Extract the [X, Y] coordinate from the center of the cell holding the provided text.  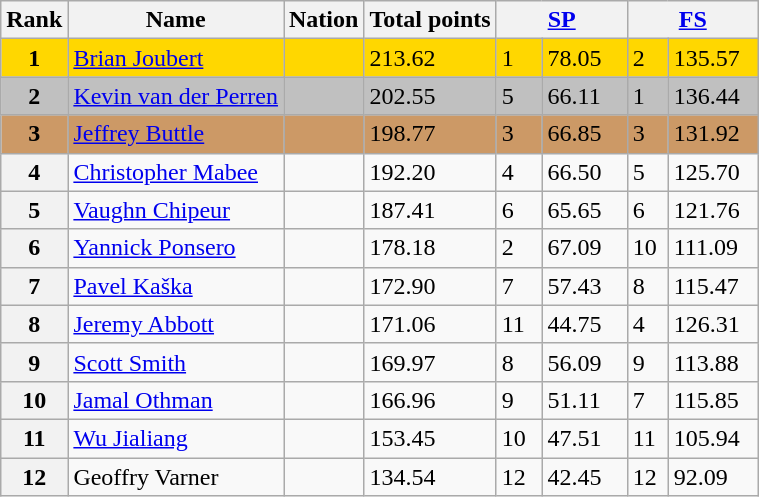
198.77 [430, 134]
121.76 [713, 210]
66.50 [584, 172]
113.88 [713, 362]
213.62 [430, 58]
135.57 [713, 58]
126.31 [713, 324]
Rank [34, 20]
47.51 [584, 438]
178.18 [430, 248]
Vaughn Chipeur [176, 210]
187.41 [430, 210]
192.20 [430, 172]
Scott Smith [176, 362]
Kevin van der Perren [176, 96]
Jeffrey Buttle [176, 134]
78.05 [584, 58]
125.70 [713, 172]
66.11 [584, 96]
65.65 [584, 210]
153.45 [430, 438]
42.45 [584, 477]
Total points [430, 20]
166.96 [430, 400]
172.90 [430, 286]
111.09 [713, 248]
115.85 [713, 400]
134.54 [430, 477]
105.94 [713, 438]
57.43 [584, 286]
44.75 [584, 324]
FS [692, 20]
SP [562, 20]
56.09 [584, 362]
Christopher Mabee [176, 172]
67.09 [584, 248]
136.44 [713, 96]
Jeremy Abbott [176, 324]
Yannick Ponsero [176, 248]
Nation [324, 20]
Name [176, 20]
66.85 [584, 134]
51.11 [584, 400]
202.55 [430, 96]
171.06 [430, 324]
115.47 [713, 286]
Wu Jialiang [176, 438]
Pavel Kaška [176, 286]
169.97 [430, 362]
92.09 [713, 477]
Geoffry Varner [176, 477]
131.92 [713, 134]
Jamal Othman [176, 400]
Brian Joubert [176, 58]
